Pinpoint the cell where the given text exists, returning its [X, Y] midpoint coordinate. 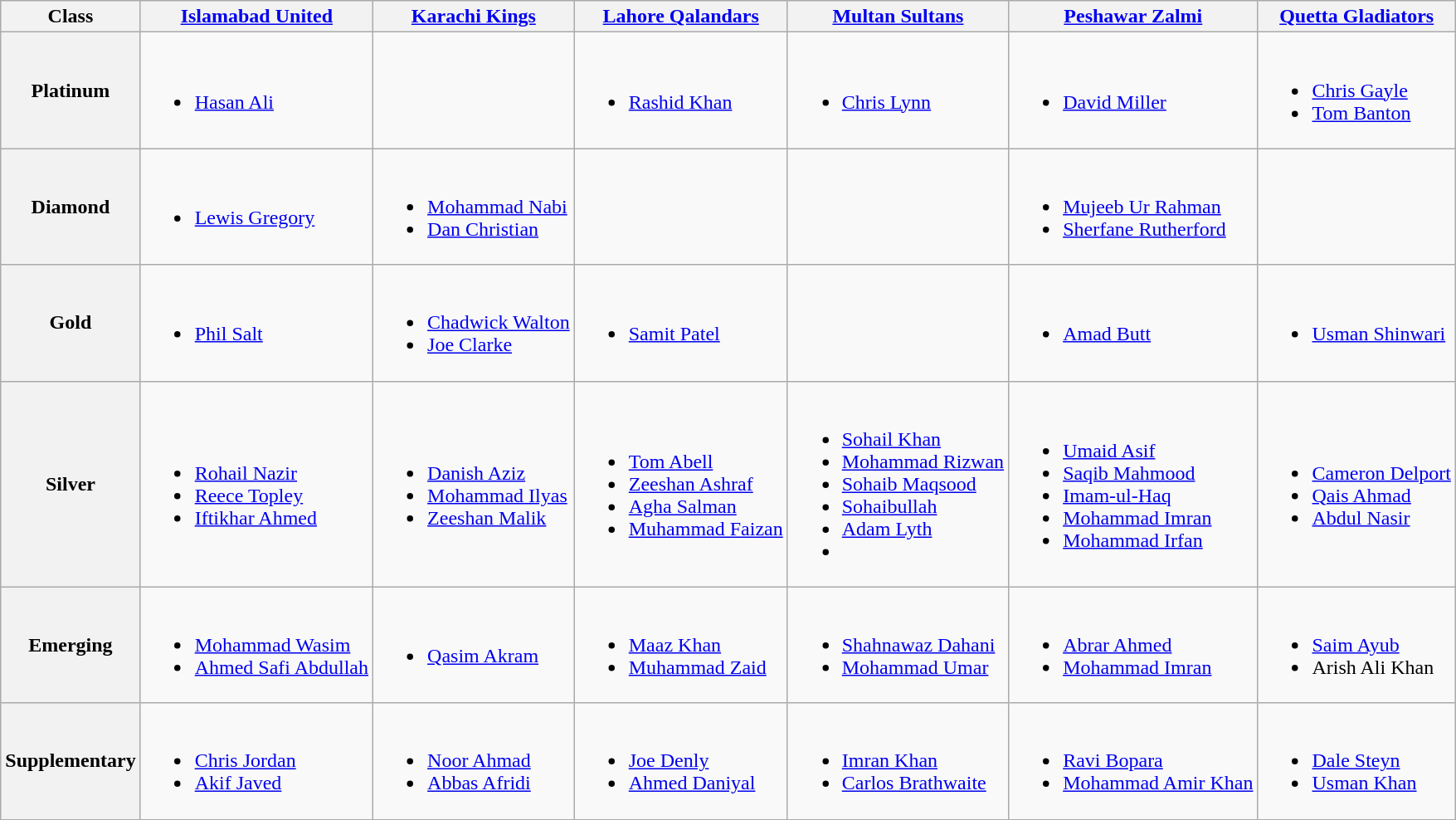
Islamabad United [256, 17]
Tom AbellZeeshan AshrafAgha SalmanMuhammad Faizan [680, 484]
Umaid AsifSaqib MahmoodImam-ul-HaqMohammad ImranMohammad Irfan [1133, 484]
Platinum [71, 90]
Chris JordanAkif Javed [256, 761]
Mohammad NabiDan Christian [475, 207]
Imran KhanCarlos Brathwaite [898, 761]
David Miller [1133, 90]
Phil Salt [256, 323]
Abrar AhmedMohammad Imran [1133, 645]
Chris GayleTom Banton [1356, 90]
Hasan Ali [256, 90]
Sohail KhanMohammad RizwanSohaib MaqsoodSohaibullahAdam Lyth [898, 484]
Chadwick WaltonJoe Clarke [475, 323]
Rashid Khan [680, 90]
Chris Lynn [898, 90]
Cameron DelportQais AhmadAbdul Nasir [1356, 484]
Dale SteynUsman Khan [1356, 761]
Amad Butt [1133, 323]
Class [71, 17]
Joe DenlyAhmed Daniyal [680, 761]
Diamond [71, 207]
Lewis Gregory [256, 207]
Supplementary [71, 761]
Mujeeb Ur RahmanSherfane Rutherford [1133, 207]
Gold [71, 323]
Samit Patel [680, 323]
Emerging [71, 645]
Noor AhmadAbbas Afridi [475, 761]
Rohail NazirReece TopleyIftikhar Ahmed [256, 484]
Ravi BoparaMohammad Amir Khan [1133, 761]
Peshawar Zalmi [1133, 17]
Maaz KhanMuhammad Zaid [680, 645]
Mohammad WasimAhmed Safi Abdullah [256, 645]
Usman Shinwari [1356, 323]
Saim AyubArish Ali Khan [1356, 645]
Qasim Akram [475, 645]
Quetta Gladiators [1356, 17]
Danish AzizMohammad IlyasZeeshan Malik [475, 484]
Shahnawaz DahaniMohammad Umar [898, 645]
Lahore Qalandars [680, 17]
Karachi Kings [475, 17]
Multan Sultans [898, 17]
Silver [71, 484]
